For the text-containing cell, return its midpoint in [x, y] coordinate format. 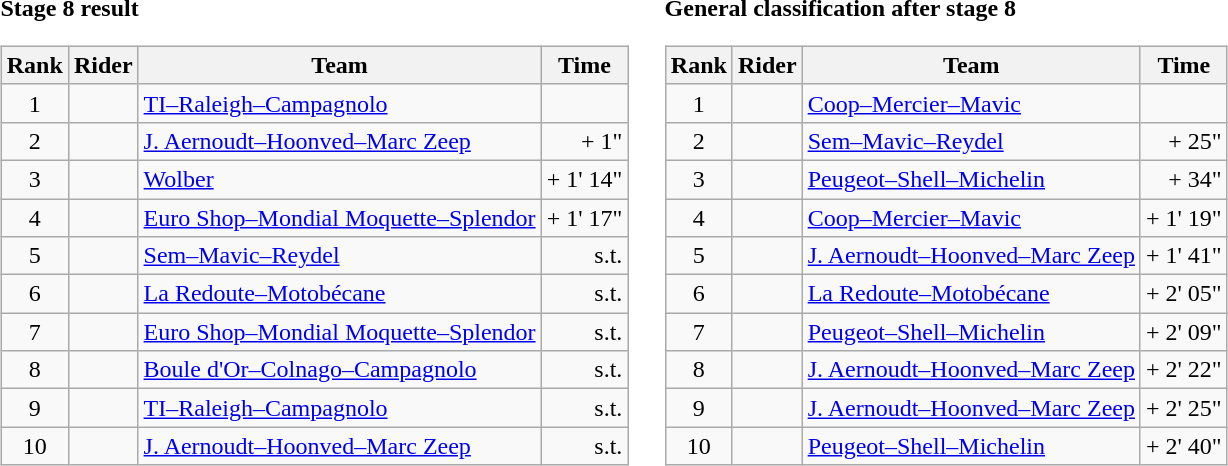
+ 2' 05" [1184, 294]
+ 2' 40" [1184, 446]
+ 2' 25" [1184, 408]
+ 34" [1184, 179]
+ 2' 09" [1184, 332]
+ 2' 22" [1184, 370]
Boule d'Or–Colnago–Campagnolo [340, 370]
+ 1' 14" [584, 179]
Wolber [340, 179]
+ 1' 17" [584, 217]
+ 1" [584, 141]
+ 25" [1184, 141]
+ 1' 19" [1184, 217]
+ 1' 41" [1184, 256]
